Identify which cell holds the provided text, then report its [x, y] central coordinate. 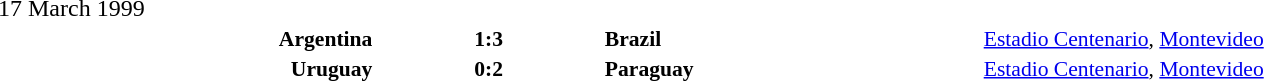
Brazil [792, 38]
1:3 [488, 38]
